Capture the cell that displays the provided text and extract its (x, y) central coordinate. 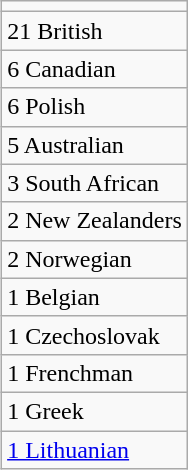
1 Lithuanian (95, 449)
1 Belgian (95, 297)
1 Frenchman (95, 373)
6 Polish (95, 107)
2 New Zealanders (95, 221)
2 Norwegian (95, 259)
1 Greek (95, 411)
21 British (95, 31)
5 Australian (95, 145)
6 Canadian (95, 69)
3 South African (95, 183)
1 Czechoslovak (95, 335)
